Return (x, y) of the center of cell containing provided text 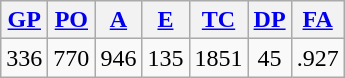
GP (24, 20)
TC (218, 20)
FA (318, 20)
.927 (318, 58)
770 (72, 58)
45 (270, 58)
PO (72, 20)
E (166, 20)
336 (24, 58)
946 (118, 58)
A (118, 20)
1851 (218, 58)
135 (166, 58)
DP (270, 20)
